Locate the cell with the specified text and output its (x, y) center coordinate. 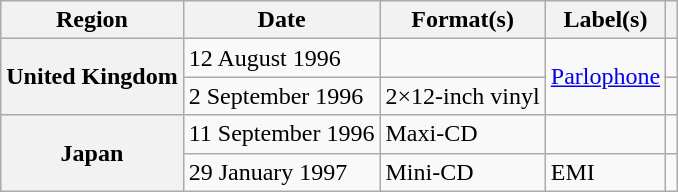
Japan (92, 153)
Parlophone (605, 77)
Maxi-CD (462, 134)
United Kingdom (92, 77)
Date (282, 20)
2 September 1996 (282, 96)
2×12-inch vinyl (462, 96)
Region (92, 20)
29 January 1997 (282, 172)
Mini-CD (462, 172)
Format(s) (462, 20)
EMI (605, 172)
12 August 1996 (282, 58)
Label(s) (605, 20)
11 September 1996 (282, 134)
